Find where the given text appears and provide that cell's center as [X, Y] coordinate. 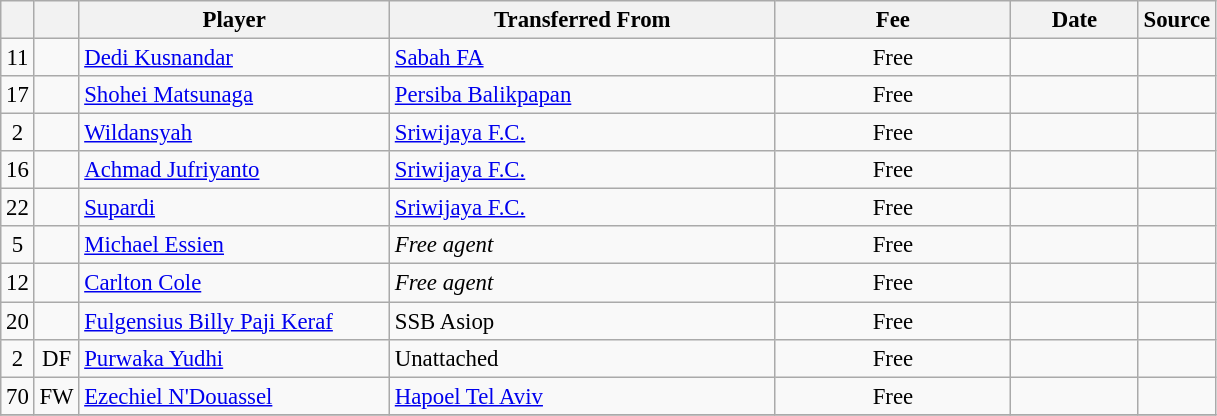
Player [234, 20]
Carlton Cole [234, 283]
Unattached [582, 358]
Ezechiel N'Douassel [234, 396]
Persiba Balikpapan [582, 95]
SSB Asiop [582, 321]
12 [18, 283]
16 [18, 170]
Supardi [234, 208]
Fulgensius Billy Paji Keraf [234, 321]
Shohei Matsunaga [234, 95]
Source [1176, 20]
Michael Essien [234, 245]
70 [18, 396]
20 [18, 321]
Date [1075, 20]
Hapoel Tel Aviv [582, 396]
11 [18, 58]
FW [56, 396]
Wildansyah [234, 133]
Dedi Kusnandar [234, 58]
5 [18, 245]
17 [18, 95]
Achmad Jufriyanto [234, 170]
22 [18, 208]
Transferred From [582, 20]
Sabah FA [582, 58]
Purwaka Yudhi [234, 358]
Fee [893, 20]
DF [56, 358]
